Identify which cell holds the provided text, then report its [x, y] central coordinate. 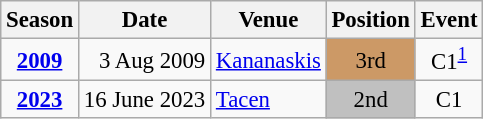
3rd [370, 60]
3 Aug 2009 [144, 60]
2009 [40, 60]
Position [370, 20]
Date [144, 20]
Venue [269, 20]
Season [40, 20]
Event [449, 20]
Tacen [269, 100]
2023 [40, 100]
2nd [370, 100]
Kananaskis [269, 60]
C1 [449, 100]
C11 [449, 60]
16 June 2023 [144, 100]
